Output the (x, y) coordinate of the center of the cell containing the given text.  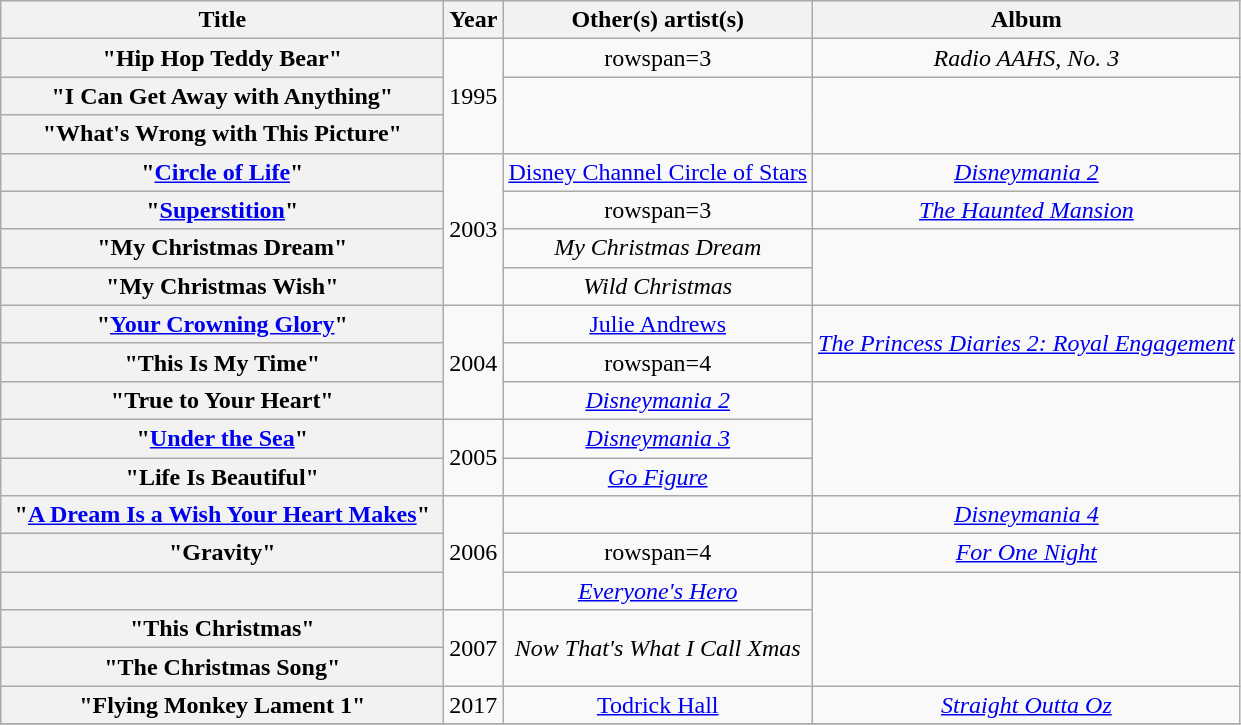
Radio AAHS, No. 3 (1027, 58)
2004 (474, 362)
The Haunted Mansion (1027, 210)
2017 (474, 705)
"Superstition" (222, 210)
"This Christmas" (222, 629)
Disneymania 3 (658, 438)
Todrick Hall (658, 705)
Other(s) artist(s) (658, 20)
Everyone's Hero (658, 591)
Album (1027, 20)
2003 (474, 229)
"I Can Get Away with Anything" (222, 96)
2007 (474, 648)
Wild Christmas (658, 286)
"A Dream Is a Wish Your Heart Makes" (222, 515)
2006 (474, 553)
"Gravity" (222, 553)
"Circle of Life" (222, 172)
The Princess Diaries 2: Royal Engagement (1027, 343)
Now That's What I Call Xmas (658, 648)
Go Figure (658, 477)
"My Christmas Wish" (222, 286)
Disneymania 4 (1027, 515)
Straight Outta Oz (1027, 705)
"Flying Monkey Lament 1" (222, 705)
"Your Crowning Glory" (222, 324)
"My Christmas Dream" (222, 248)
Title (222, 20)
Julie Andrews (658, 324)
Year (474, 20)
My Christmas Dream (658, 248)
"True to Your Heart" (222, 400)
"This Is My Time" (222, 362)
2005 (474, 457)
"What's Wrong with This Picture" (222, 134)
"Life Is Beautiful" (222, 477)
"The Christmas Song" (222, 667)
"Under the Sea" (222, 438)
Disney Channel Circle of Stars (658, 172)
For One Night (1027, 553)
1995 (474, 96)
"Hip Hop Teddy Bear" (222, 58)
